Capture the cell that displays the provided text and extract its [X, Y] central coordinate. 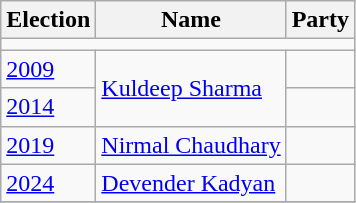
Kuldeep Sharma [191, 88]
Devender Kadyan [191, 183]
Nirmal Chaudhary [191, 145]
Party [320, 20]
2009 [48, 69]
Election [48, 20]
2019 [48, 145]
2024 [48, 183]
Name [191, 20]
2014 [48, 107]
